Detect which cell encompasses the target text, then output its [X, Y] center coordinate. 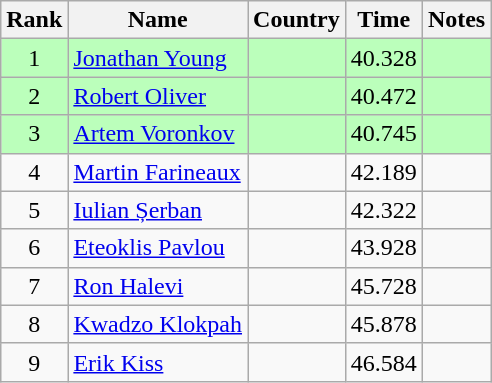
42.189 [384, 172]
3 [34, 134]
6 [34, 248]
Country [297, 20]
40.328 [384, 58]
7 [34, 286]
Time [384, 20]
8 [34, 324]
Robert Oliver [158, 96]
4 [34, 172]
45.878 [384, 324]
9 [34, 362]
40.472 [384, 96]
Artem Voronkov [158, 134]
Erik Kiss [158, 362]
Iulian Șerban [158, 210]
46.584 [384, 362]
43.928 [384, 248]
5 [34, 210]
Rank [34, 20]
Notes [456, 20]
2 [34, 96]
Martin Farineaux [158, 172]
45.728 [384, 286]
Eteoklis Pavlou [158, 248]
42.322 [384, 210]
40.745 [384, 134]
Jonathan Young [158, 58]
Name [158, 20]
Ron Halevi [158, 286]
1 [34, 58]
Kwadzo Klokpah [158, 324]
